Return (X, Y) of the center of cell containing provided text 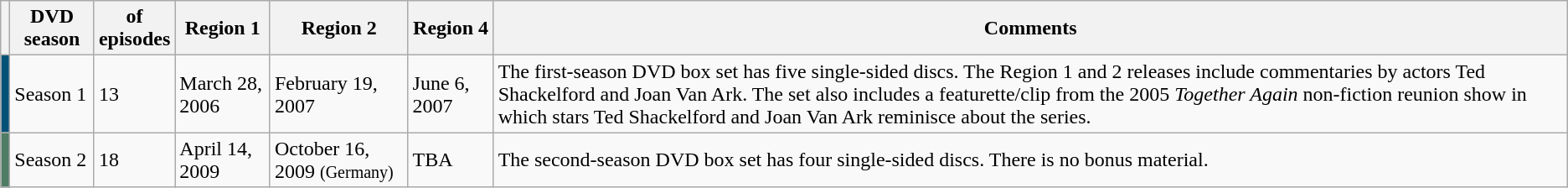
13 (134, 94)
Season 1 (52, 94)
Region 2 (338, 29)
June 6, 2007 (451, 94)
18 (134, 159)
ofepisodes (134, 29)
The second-season DVD box set has four single-sided discs. There is no bonus material. (1030, 159)
TBA (451, 159)
October 16, 2009 (Germany) (338, 159)
Region 4 (451, 29)
March 28, 2006 (223, 94)
Season 2 (52, 159)
February 19, 2007 (338, 94)
Comments (1030, 29)
Region 1 (223, 29)
DVD season (52, 29)
April 14, 2009 (223, 159)
